Identify which cell holds the provided text, then report its [x, y] central coordinate. 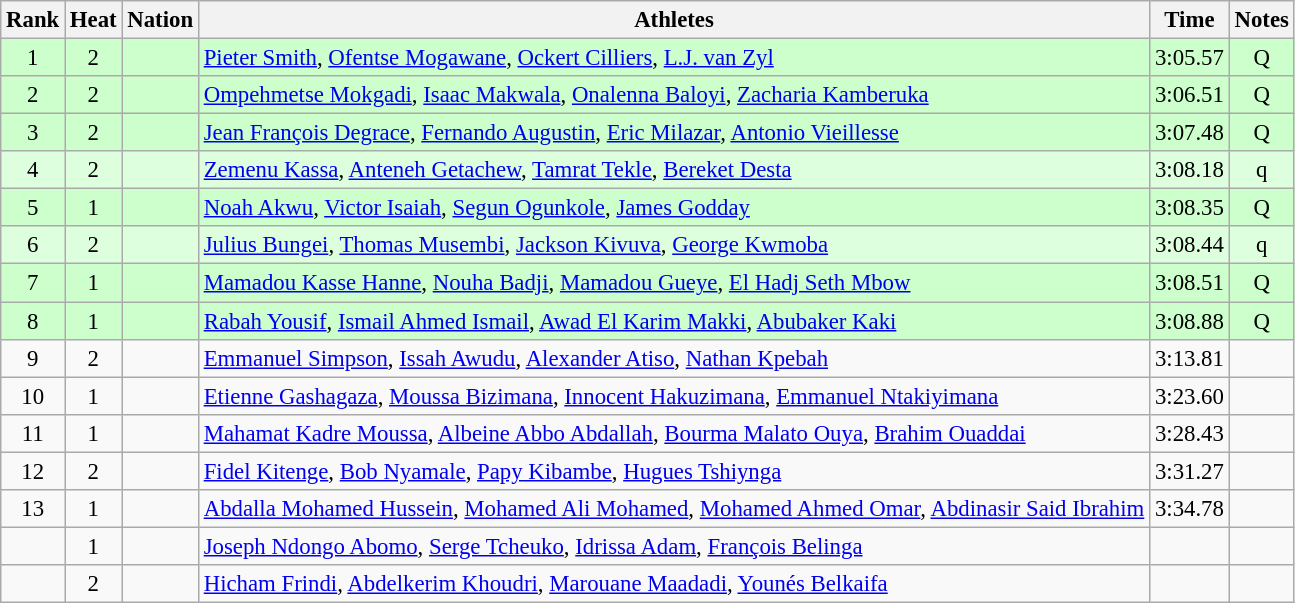
3:08.18 [1190, 170]
Mahamat Kadre Moussa, Albeine Abbo Abdallah, Bourma Malato Ouya, Brahim Ouaddai [674, 433]
13 [33, 509]
Pieter Smith, Ofentse Mogawane, Ockert Cilliers, L.J. van Zyl [674, 58]
3:05.57 [1190, 58]
Joseph Ndongo Abomo, Serge Tcheuko, Idrissa Adam, François Belinga [674, 546]
Rank [33, 20]
Julius Bungei, Thomas Musembi, Jackson Kivuva, George Kwmoba [674, 245]
Nation [160, 20]
Notes [1262, 20]
4 [33, 170]
Rabah Yousif, Ismail Ahmed Ismail, Awad El Karim Makki, Abubaker Kaki [674, 321]
3:34.78 [1190, 509]
9 [33, 358]
Abdalla Mohamed Hussein, Mohamed Ali Mohamed, Mohamed Ahmed Omar, Abdinasir Said Ibrahim [674, 509]
3:08.44 [1190, 245]
Noah Akwu, Victor Isaiah, Segun Ogunkole, James Godday [674, 208]
Fidel Kitenge, Bob Nyamale, Papy Kibambe, Hugues Tshiynga [674, 471]
3:28.43 [1190, 433]
Etienne Gashagaza, Moussa Bizimana, Innocent Hakuzimana, Emmanuel Ntakiyimana [674, 396]
Athletes [674, 20]
Hicham Frindi, Abdelkerim Khoudri, Marouane Maadadi, Younés Belkaifa [674, 584]
5 [33, 208]
3:31.27 [1190, 471]
7 [33, 283]
10 [33, 396]
Emmanuel Simpson, Issah Awudu, Alexander Atiso, Nathan Kpebah [674, 358]
Ompehmetse Mokgadi, Isaac Makwala, Onalenna Baloyi, Zacharia Kamberuka [674, 95]
3:08.51 [1190, 283]
Heat [94, 20]
3:07.48 [1190, 133]
Mamadou Kasse Hanne, Nouha Badji, Mamadou Gueye, El Hadj Seth Mbow [674, 283]
3:08.35 [1190, 208]
12 [33, 471]
Zemenu Kassa, Anteneh Getachew, Tamrat Tekle, Bereket Desta [674, 170]
3 [33, 133]
3:06.51 [1190, 95]
Time [1190, 20]
6 [33, 245]
3:08.88 [1190, 321]
11 [33, 433]
8 [33, 321]
3:13.81 [1190, 358]
3:23.60 [1190, 396]
Jean François Degrace, Fernando Augustin, Eric Milazar, Antonio Vieillesse [674, 133]
